Find where the given text appears and provide that cell's center as (X, Y) coordinate. 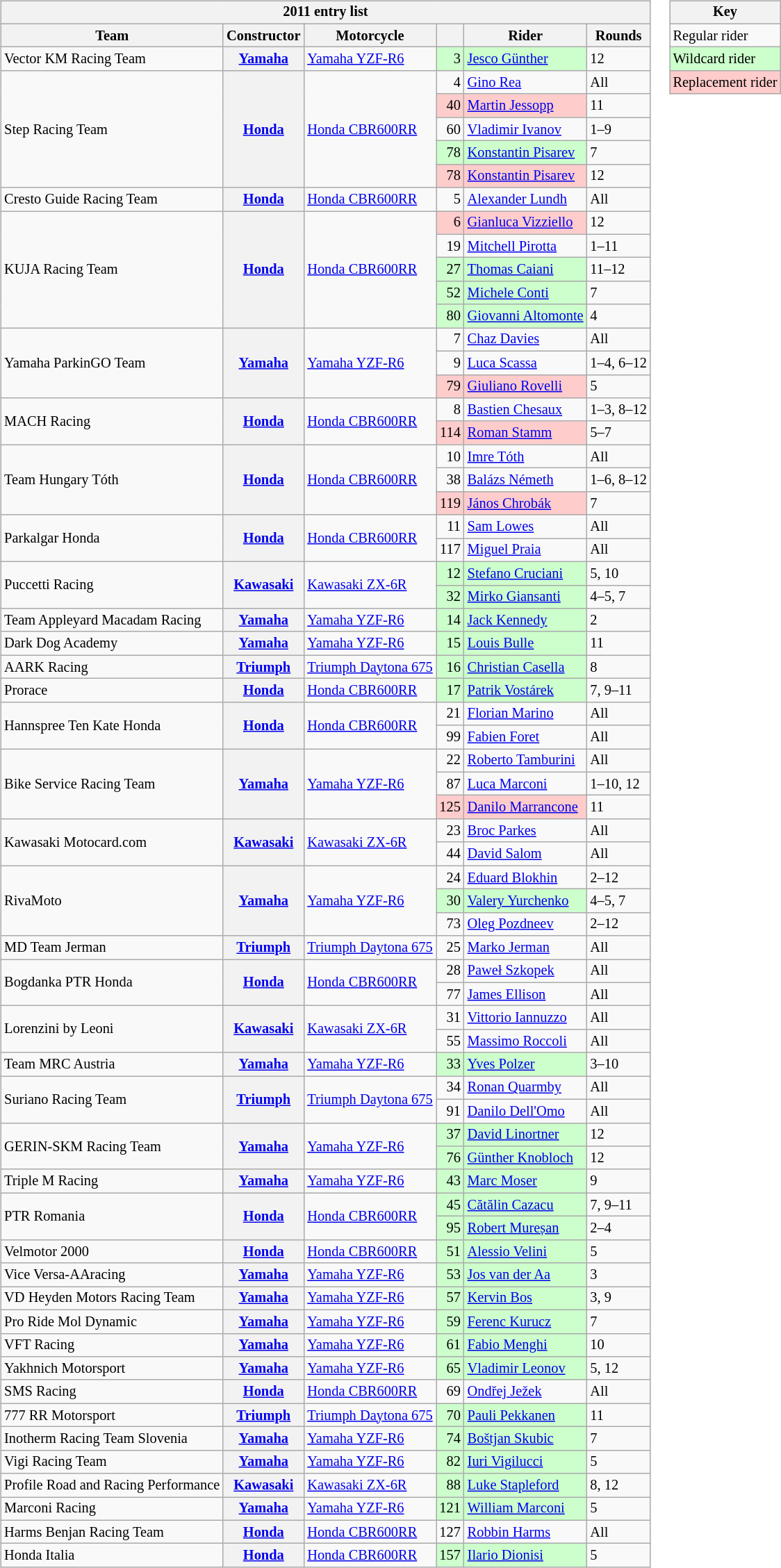
VD Heyden Motors Racing Team (112, 1298)
Velmotor 2000 (112, 1251)
KUJA Racing Team (112, 270)
24 (450, 877)
Profile Road and Racing Performance (112, 1485)
AARK Racing (112, 667)
Cătălin Cazacu (525, 1205)
Vladimir Ivanov (525, 129)
Marc Moser (525, 1181)
73 (450, 924)
Fabio Menghi (525, 1345)
91 (450, 1111)
777 RR Motorsport (112, 1415)
30 (450, 901)
Patrik Vostárek (525, 691)
Vittorio Iannuzzo (525, 1018)
Broc Parkes (525, 831)
Oleg Pozdneev (525, 924)
Thomas Caiani (525, 270)
Jack Kennedy (525, 620)
25 (450, 948)
1–3, 8–12 (618, 410)
Regular rider (725, 35)
80 (450, 316)
Bogdanka PTR Honda (112, 982)
1–9 (618, 129)
Danilo Dell'Omo (525, 1111)
15 (450, 643)
16 (450, 667)
114 (450, 433)
Gianluca Vizziello (525, 223)
Harms Benjan Racing Team (112, 1532)
33 (450, 1064)
Stefano Cruciani (525, 573)
52 (450, 293)
Florian Marino (525, 713)
2011 entry list (325, 13)
Martin Jessopp (525, 106)
MACH Racing (112, 421)
Chaz Davies (525, 340)
Wildcard rider (725, 59)
Mirko Giansanti (525, 597)
Team Appleyard Macadam Racing (112, 620)
VFT Racing (112, 1345)
17 (450, 691)
William Marconi (525, 1509)
Eduard Blokhin (525, 877)
GERIN-SKM Racing Team (112, 1146)
PTR Romania (112, 1216)
6 (450, 223)
Vector KM Racing Team (112, 59)
40 (450, 106)
57 (450, 1298)
45 (450, 1205)
Bastien Chesaux (525, 410)
Team MRC Austria (112, 1064)
77 (450, 994)
5, 10 (618, 573)
22 (450, 761)
Puccetti Racing (112, 585)
Giovanni Altomonte (525, 316)
82 (450, 1462)
87 (450, 784)
19 (450, 246)
5–7 (618, 433)
Iuri Vigilucci (525, 1462)
99 (450, 737)
Yakhnich Motorsport (112, 1369)
88 (450, 1485)
Prorace (112, 691)
119 (450, 503)
28 (450, 971)
Bike Service Racing Team (112, 784)
Key (725, 13)
23 (450, 831)
Cresto Guide Racing Team (112, 199)
59 (450, 1321)
5, 12 (618, 1369)
Roman Stamm (525, 433)
Robbin Harms (525, 1532)
1–11 (618, 246)
RivaMoto (112, 900)
61 (450, 1345)
Mitchell Pirotta (525, 246)
53 (450, 1275)
Luca Scassa (525, 363)
37 (450, 1134)
55 (450, 1041)
Constructor (263, 35)
Ferenc Kurucz (525, 1321)
Team Hungary Tóth (112, 479)
27 (450, 270)
SMS Racing (112, 1392)
1–4, 6–12 (618, 363)
MD Team Jerman (112, 948)
Parkalgar Honda (112, 538)
157 (450, 1555)
Hannspree Ten Kate Honda (112, 725)
Honda Italia (112, 1555)
121 (450, 1509)
2 (618, 620)
74 (450, 1439)
Giuliano Rovelli (525, 386)
3, 9 (618, 1298)
Ilario Dionisi (525, 1555)
Ronan Quarmby (525, 1088)
Roberto Tamburini (525, 761)
2–4 (618, 1228)
14 (450, 620)
Alessio Velini (525, 1251)
69 (450, 1392)
Michele Conti (525, 293)
Yves Polzer (525, 1064)
Lorenzini by Leoni (112, 1030)
Sam Lowes (525, 527)
21 (450, 713)
Balázs Németh (525, 480)
Fabien Foret (525, 737)
1–10, 12 (618, 784)
Suriano Racing Team (112, 1099)
Robert Mureșan (525, 1228)
Luke Stapleford (525, 1485)
Jos van der Aa (525, 1275)
Yamaha ParkinGO Team (112, 363)
Imre Tóth (525, 456)
Marko Jerman (525, 948)
43 (450, 1181)
125 (450, 807)
51 (450, 1251)
David Salom (525, 854)
11–12 (618, 270)
70 (450, 1415)
Rounds (618, 35)
Boštjan Skubic (525, 1439)
Inotherm Racing Team Slovenia (112, 1439)
Team (112, 35)
Replacement rider (725, 83)
3–10 (618, 1064)
Gino Rea (525, 83)
Ondřej Ježek (525, 1392)
31 (450, 1018)
38 (450, 480)
Step Racing Team (112, 129)
Kervin Bos (525, 1298)
Triple M Racing (112, 1181)
Pro Ride Mol Dynamic (112, 1321)
Paweł Szkopek (525, 971)
44 (450, 854)
Jesco Günther (525, 59)
32 (450, 597)
Dark Dog Academy (112, 643)
Vigi Racing Team (112, 1462)
Massimo Roccoli (525, 1041)
79 (450, 386)
Alexander Lundh (525, 199)
Rider (525, 35)
60 (450, 129)
Pauli Pekkanen (525, 1415)
Günther Knobloch (525, 1158)
117 (450, 550)
David Linortner (525, 1134)
76 (450, 1158)
Kawasaki Motocard.com (112, 842)
Danilo Marrancone (525, 807)
Valery Yurchenko (525, 901)
95 (450, 1228)
34 (450, 1088)
James Ellison (525, 994)
1–6, 8–12 (618, 480)
János Chrobák (525, 503)
Vladimir Leonov (525, 1369)
Miguel Praia (525, 550)
Luca Marconi (525, 784)
127 (450, 1532)
Marconi Racing (112, 1509)
8, 12 (618, 1485)
Vice Versa-AAracing (112, 1275)
Louis Bulle (525, 643)
Christian Casella (525, 667)
Motorcycle (370, 35)
65 (450, 1369)
